Search for the cell housing the specified text and yield its (X, Y) center coordinate. 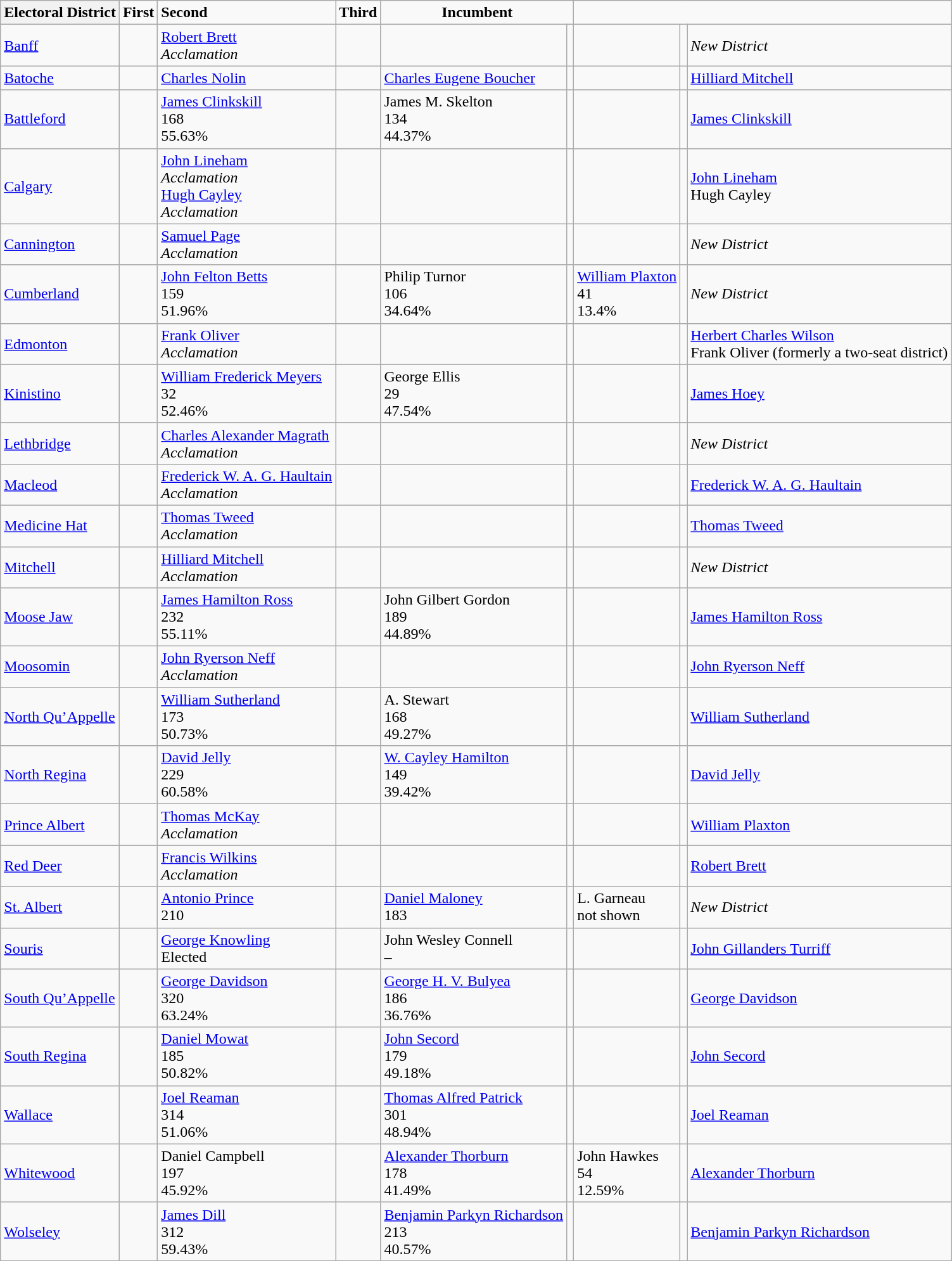
Samuel PageAcclamation (247, 245)
Philip Turnor10634.64% (474, 294)
Robert Brett (820, 866)
Incumbent (478, 13)
Joel Reaman31451.06% (247, 1115)
Calgary (60, 186)
Battleford (60, 119)
George H. V. Bulyea18636.76% (474, 998)
Benjamin Parkyn Richardson (820, 1231)
James Clinkskill (820, 119)
John Ryerson NeffAcclamation (247, 667)
Charles Alexander MagrathAcclamation (247, 444)
James Hamilton Ross (820, 617)
Prince Albert (60, 825)
Kinistino (60, 394)
George KnowlingElected (247, 948)
John LinehamHugh Cayley (820, 186)
Benjamin Parkyn Richardson21340.57% (474, 1231)
Frederick W. A. G. Haultain (820, 484)
William Plaxton (820, 825)
Cumberland (60, 294)
Thomas TweedAcclamation (247, 526)
John Wesley Connell– (474, 948)
North Qu’Appelle (60, 717)
James Clinkskill16855.63% (247, 119)
Souris (60, 948)
Mitchell (60, 566)
Third (359, 13)
Robert BrettAcclamation (247, 46)
George Ellis2947.54% (474, 394)
Cannington (60, 245)
Red Deer (60, 866)
William Frederick Meyers3252.46% (247, 394)
John Secord17949.18% (474, 1056)
Thomas Alfred Patrick30148.94% (474, 1115)
George Davidson (820, 998)
Francis WilkinsAcclamation (247, 866)
Daniel Campbell19745.92% (247, 1173)
George Davidson32063.24% (247, 998)
David Jelly22960.58% (247, 775)
John Secord (820, 1056)
John Gillanders Turriff (820, 948)
Moose Jaw (60, 617)
Thomas Tweed (820, 526)
Charles Eugene Boucher (474, 78)
Hilliard MitchellAcclamation (247, 566)
L. Garneaunot shown (627, 907)
Hilliard Mitchell (820, 78)
Batoche (60, 78)
David Jelly (820, 775)
Frederick W. A. G. HaultainAcclamation (247, 484)
Medicine Hat (60, 526)
Second (247, 13)
Electoral District (60, 13)
W. Cayley Hamilton14939.42% (474, 775)
A. Stewart16849.27% (474, 717)
James Dill31259.43% (247, 1231)
Frank OliverAcclamation (247, 343)
Alexander Thorburn (820, 1173)
Antonio Prince210 (247, 907)
Thomas McKayAcclamation (247, 825)
Alexander Thorburn17841.49% (474, 1173)
South Qu’Appelle (60, 998)
William Sutherland17350.73% (247, 717)
John Felton Betts15951.96% (247, 294)
Daniel Mowat18550.82% (247, 1056)
Charles Nolin (247, 78)
James M. Skelton13444.37% (474, 119)
Wolseley (60, 1231)
Whitewood (60, 1173)
Lethbridge (60, 444)
John Hawkes5412.59% (627, 1173)
North Regina (60, 775)
John Ryerson Neff (820, 667)
First (138, 13)
John LinehamAcclamationHugh CayleyAcclamation (247, 186)
Daniel Maloney183 (474, 907)
Edmonton (60, 343)
James Hamilton Ross23255.11% (247, 617)
William Sutherland (820, 717)
Wallace (60, 1115)
St. Albert (60, 907)
Joel Reaman (820, 1115)
Macleod (60, 484)
Herbert Charles WilsonFrank Oliver (formerly a two-seat district) (820, 343)
South Regina (60, 1056)
William Plaxton4113.4% (627, 294)
James Hoey (820, 394)
John Gilbert Gordon18944.89% (474, 617)
Banff (60, 46)
Moosomin (60, 667)
